Return the [x, y] coordinate for the center point of the cell that contains the specified text.  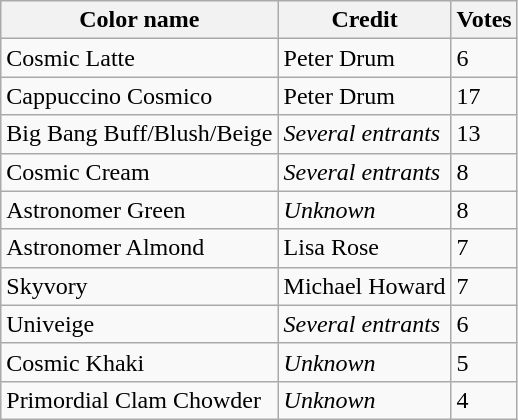
Cappuccino Cosmico [140, 96]
5 [484, 362]
Primordial Clam Chowder [140, 400]
Color name [140, 20]
Lisa Rose [364, 248]
Michael Howard [364, 286]
4 [484, 400]
Astronomer Almond [140, 248]
Cosmic Khaki [140, 362]
Univeige [140, 324]
Cosmic Latte [140, 58]
17 [484, 96]
Astronomer Green [140, 210]
13 [484, 134]
Votes [484, 20]
Cosmic Cream [140, 172]
Skyvory [140, 286]
Credit [364, 20]
Big Bang Buff/Blush/Beige [140, 134]
